Pinpoint the cell where the given text exists, returning its [x, y] midpoint coordinate. 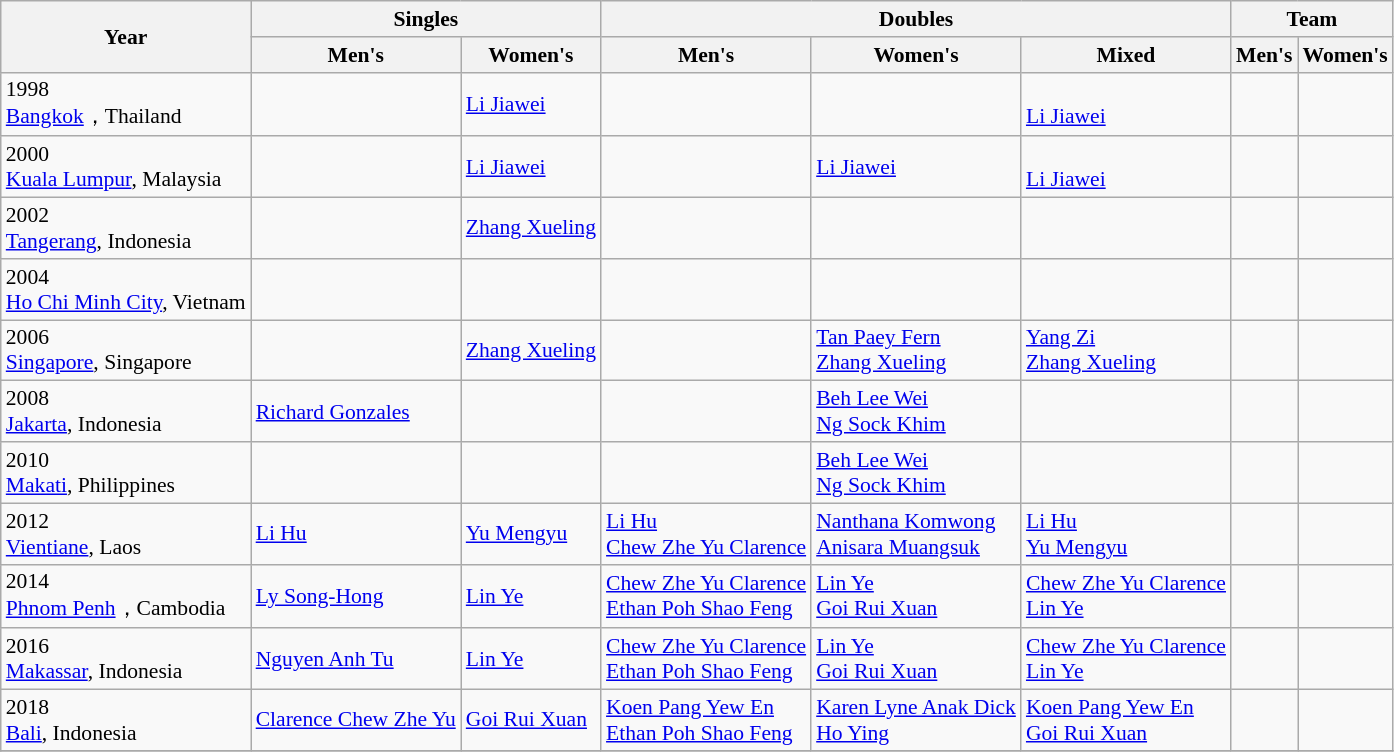
Yu Mengyu [531, 534]
Goi Rui Xuan [531, 720]
1998Bangkok，Thailand [126, 104]
Li Hu Chew Zhe Yu Clarence [706, 534]
2010 Makati, Philippines [126, 472]
Koen Pang Yew En Ethan Poh Shao Feng [706, 720]
2008Jakarta, Indonesia [126, 412]
Mixed [1126, 55]
2004Ho Chi Minh City, Vietnam [126, 290]
Clarence Chew Zhe Yu [356, 720]
2012 Vientiane, Laos [126, 534]
2000 Kuala Lumpur, Malaysia [126, 168]
2014Phnom Penh，Cambodia [126, 596]
Tan Paey Fern Zhang Xueling [916, 350]
Ly Song-Hong [356, 596]
Singles [426, 19]
Nguyen Anh Tu [356, 660]
Richard Gonzales [356, 412]
2018Bali, Indonesia [126, 720]
Team [1312, 19]
Koen Pang Yew En Goi Rui Xuan [1126, 720]
Li Hu [356, 534]
2002Tangerang, Indonesia [126, 228]
Li Hu Yu Mengyu [1126, 534]
Nanthana Komwong Anisara Muangsuk [916, 534]
Yang Zi Zhang Xueling [1126, 350]
Karen Lyne Anak Dick Ho Ying [916, 720]
Doubles [916, 19]
Year [126, 36]
2016Makassar, Indonesia [126, 660]
2006Singapore, Singapore [126, 350]
